Locate the cell with the specified text and output its [x, y] center coordinate. 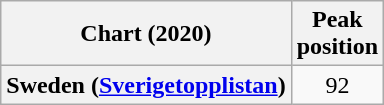
Chart (2020) [146, 34]
Sweden (Sverigetopplistan) [146, 85]
Peakposition [337, 34]
92 [337, 85]
